For the text-containing cell, return its midpoint in (x, y) coordinate format. 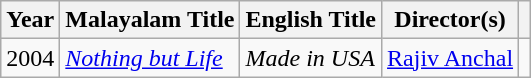
Malayalam Title (150, 20)
Made in USA (311, 58)
Director(s) (450, 20)
Nothing but Life (150, 58)
Rajiv Anchal (450, 58)
English Title (311, 20)
Year (30, 20)
2004 (30, 58)
